Pinpoint the cell where the given text exists, returning its [x, y] midpoint coordinate. 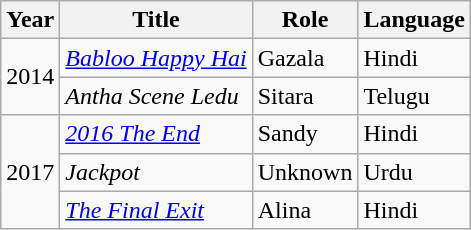
Antha Scene Ledu [156, 96]
2017 [30, 172]
Babloo Happy Hai [156, 58]
Alina [305, 210]
Sandy [305, 134]
The Final Exit [156, 210]
2014 [30, 77]
Jackpot [156, 172]
Unknown [305, 172]
2016 The End [156, 134]
Sitara [305, 96]
Language [414, 20]
Title [156, 20]
Telugu [414, 96]
Gazala [305, 58]
Year [30, 20]
Urdu [414, 172]
Role [305, 20]
